Locate the cell with the specified text and output its [X, Y] center coordinate. 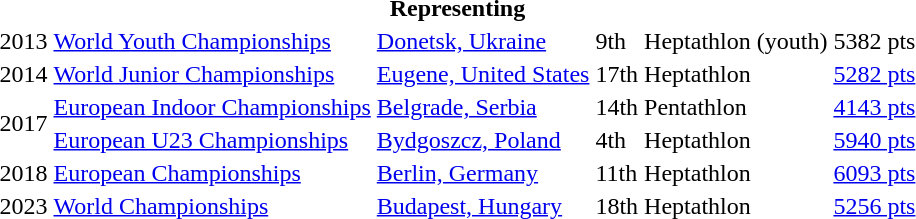
Pentathlon [736, 107]
European Championships [212, 173]
Berlin, Germany [483, 173]
World Junior Championships [212, 74]
11th [617, 173]
17th [617, 74]
Heptathlon (youth) [736, 41]
World Youth Championships [212, 41]
Eugene, United States [483, 74]
Donetsk, Ukraine [483, 41]
European Indoor Championships [212, 107]
4th [617, 140]
Belgrade, Serbia [483, 107]
14th [617, 107]
European U23 Championships [212, 140]
9th [617, 41]
Bydgoszcz, Poland [483, 140]
